Return [x, y] of the center of cell containing provided text 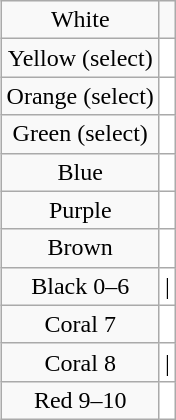
Red 9–10 [80, 400]
Orange (select) [80, 96]
Green (select) [80, 134]
Coral 8 [80, 362]
Purple [80, 210]
Brown [80, 248]
White [80, 20]
Coral 7 [80, 324]
Black 0–6 [80, 286]
Blue [80, 172]
Yellow (select) [80, 58]
